Pinpoint the cell where the given text exists, returning its [x, y] midpoint coordinate. 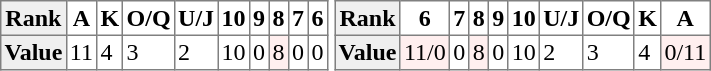
0/11 [686, 52]
11/0 [424, 52]
11 [82, 52]
